Detect which cell encompasses the target text, then output its [x, y] center coordinate. 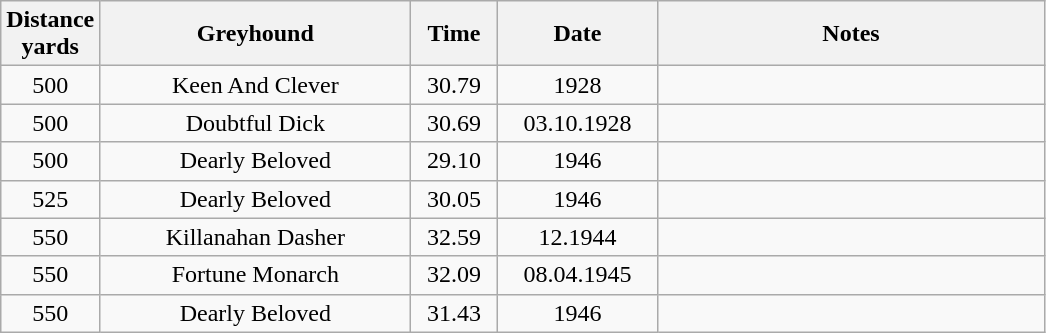
Keen And Clever [256, 85]
03.10.1928 [578, 123]
30.79 [454, 85]
08.04.1945 [578, 275]
Notes [851, 34]
1928 [578, 85]
32.09 [454, 275]
30.69 [454, 123]
Killanahan Dasher [256, 237]
525 [50, 199]
30.05 [454, 199]
Greyhound [256, 34]
31.43 [454, 313]
Distance yards [50, 34]
Doubtful Dick [256, 123]
12.1944 [578, 237]
29.10 [454, 161]
Date [578, 34]
Time [454, 34]
Fortune Monarch [256, 275]
32.59 [454, 237]
